Determine the [x, y] coordinate at the center of the cell enclosing the given text.  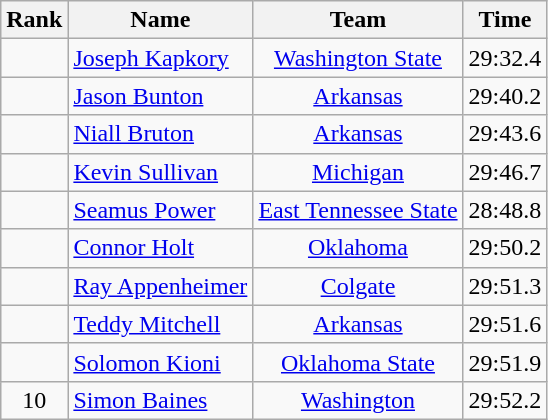
29:51.9 [505, 362]
Seamus Power [160, 210]
Colgate [358, 286]
Solomon Kioni [160, 362]
Washington State [358, 58]
Washington [358, 400]
Time [505, 20]
Name [160, 20]
Rank [34, 20]
Michigan [358, 172]
28:48.8 [505, 210]
Joseph Kapkory [160, 58]
29:32.4 [505, 58]
Ray Appenheimer [160, 286]
Oklahoma [358, 248]
29:51.3 [505, 286]
East Tennessee State [358, 210]
29:52.2 [505, 400]
Jason Bunton [160, 96]
29:43.6 [505, 134]
Simon Baines [160, 400]
10 [34, 400]
29:50.2 [505, 248]
29:51.6 [505, 324]
29:46.7 [505, 172]
Kevin Sullivan [160, 172]
29:40.2 [505, 96]
Oklahoma State [358, 362]
Teddy Mitchell [160, 324]
Team [358, 20]
Niall Bruton [160, 134]
Connor Holt [160, 248]
